From the cell containing the given text, extract its center point as [X, Y] coordinate. 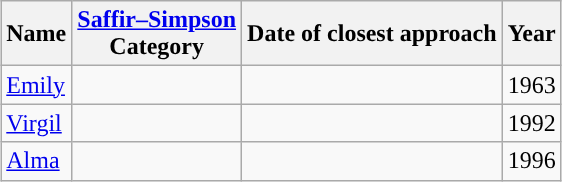
1963 [532, 85]
Date of closest approach [372, 34]
Saffir–SimpsonCategory [157, 34]
Alma [36, 161]
Virgil [36, 123]
Name [36, 34]
1996 [532, 161]
Emily [36, 85]
Year [532, 34]
1992 [532, 123]
